Locate the cell with the specified text and output its [X, Y] center coordinate. 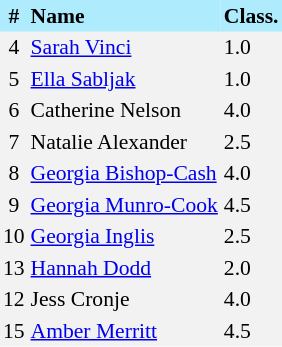
6 [14, 110]
Georgia Munro-Cook [124, 205]
8 [14, 174]
10 [14, 236]
Georgia Bishop-Cash [124, 174]
5 [14, 79]
Georgia Inglis [124, 236]
Hannah Dodd [124, 268]
7 [14, 142]
Name [124, 16]
2.0 [252, 268]
Ella Sabljak [124, 79]
15 [14, 331]
Natalie Alexander [124, 142]
Amber Merritt [124, 331]
9 [14, 205]
Class. [252, 16]
4 [14, 48]
# [14, 16]
12 [14, 300]
Sarah Vinci [124, 48]
Catherine Nelson [124, 110]
13 [14, 268]
Jess Cronje [124, 300]
